Output the [x, y] coordinate of the center of the cell containing the given text.  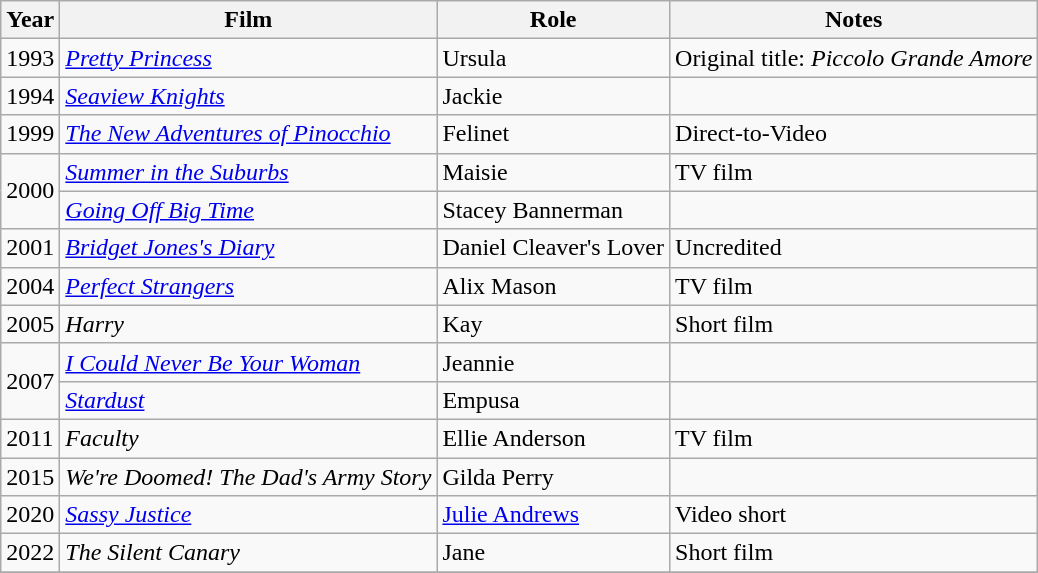
Original title: Piccolo Grande Amore [854, 58]
Stardust [248, 400]
Bridget Jones's Diary [248, 248]
2005 [30, 324]
2022 [30, 553]
Jeannie [554, 362]
Video short [854, 515]
1993 [30, 58]
2020 [30, 515]
Seaview Knights [248, 96]
Kay [554, 324]
The Silent Canary [248, 553]
Gilda Perry [554, 477]
Year [30, 20]
Ellie Anderson [554, 438]
Perfect Strangers [248, 286]
Notes [854, 20]
Julie Andrews [554, 515]
Jackie [554, 96]
2011 [30, 438]
2000 [30, 191]
Harry [248, 324]
Summer in the Suburbs [248, 172]
We're Doomed! The Dad's Army Story [248, 477]
Uncredited [854, 248]
I Could Never Be Your Woman [248, 362]
Faculty [248, 438]
1999 [30, 134]
Empusa [554, 400]
Daniel Cleaver's Lover [554, 248]
Film [248, 20]
2004 [30, 286]
The New Adventures of Pinocchio [248, 134]
Jane [554, 553]
Ursula [554, 58]
Pretty Princess [248, 58]
Going Off Big Time [248, 210]
2015 [30, 477]
Maisie [554, 172]
Felinet [554, 134]
Alix Mason [554, 286]
Role [554, 20]
Direct-to-Video [854, 134]
2007 [30, 381]
Stacey Bannerman [554, 210]
Sassy Justice [248, 515]
1994 [30, 96]
2001 [30, 248]
